Output the [X, Y] coordinate of the center of the cell containing the given text.  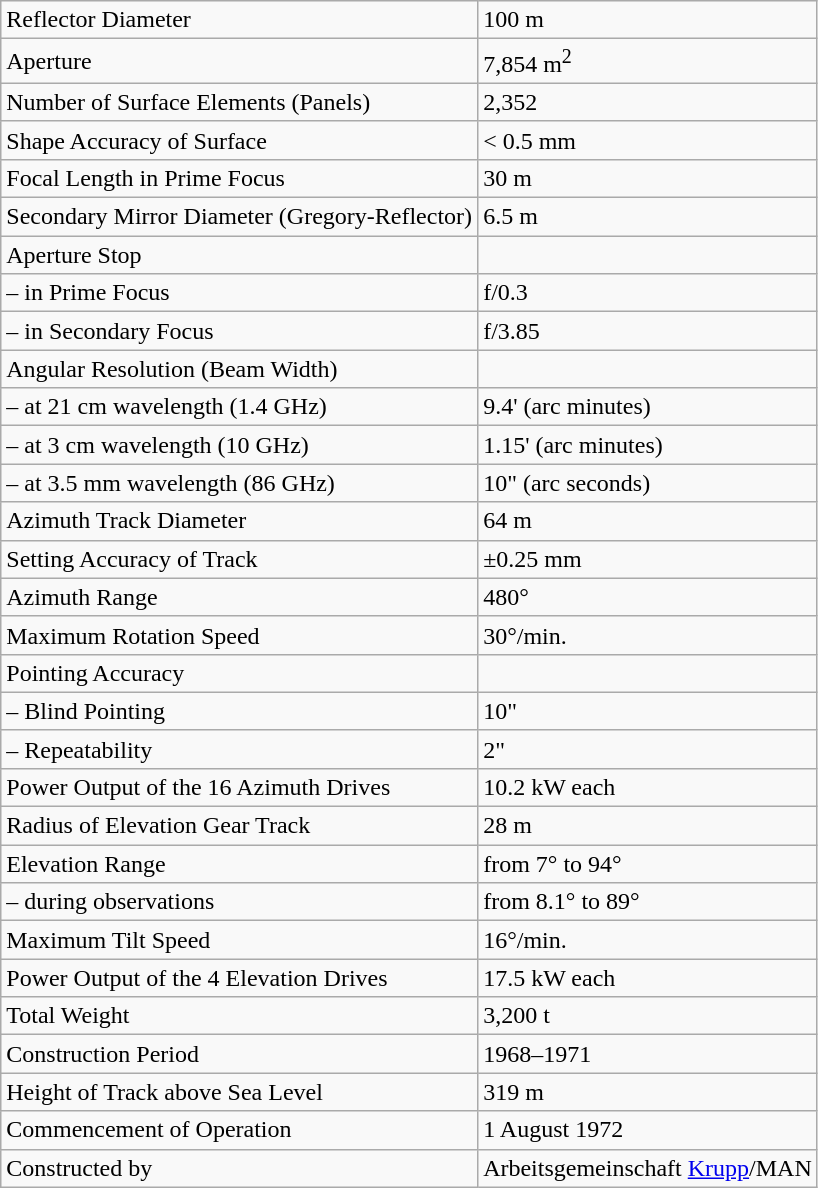
– Repeatability [240, 749]
Number of Surface Elements (Panels) [240, 102]
10.2 kW each [648, 787]
10" (arc seconds) [648, 483]
Elevation Range [240, 864]
< 0.5 mm [648, 140]
Azimuth Range [240, 597]
64 m [648, 521]
Construction Period [240, 1054]
Arbeitsgemeinschaft Krupp/MAN [648, 1168]
Power Output of the 16 Azimuth Drives [240, 787]
Aperture [240, 62]
100 m [648, 20]
10" [648, 711]
1968–1971 [648, 1054]
– Blind Pointing [240, 711]
7,854 m2 [648, 62]
Maximum Tilt Speed [240, 940]
1 August 1972 [648, 1130]
Power Output of the 4 Elevation Drives [240, 978]
f/3.85 [648, 331]
– in Prime Focus [240, 293]
2" [648, 749]
319 m [648, 1092]
480° [648, 597]
16°/min. [648, 940]
Setting Accuracy of Track [240, 559]
Focal Length in Prime Focus [240, 178]
– at 21 cm wavelength (1.4 GHz) [240, 407]
Constructed by [240, 1168]
from 7° to 94° [648, 864]
Maximum Rotation Speed [240, 635]
Height of Track above Sea Level [240, 1092]
9.4' (arc minutes) [648, 407]
30°/min. [648, 635]
– in Secondary Focus [240, 331]
– at 3 cm wavelength (10 GHz) [240, 445]
from 8.1° to 89° [648, 902]
3,200 t [648, 1016]
Radius of Elevation Gear Track [240, 826]
Reflector Diameter [240, 20]
– at 3.5 mm wavelength (86 GHz) [240, 483]
Total Weight [240, 1016]
Secondary Mirror Diameter (Gregory-Reflector) [240, 217]
2,352 [648, 102]
17.5 kW each [648, 978]
Angular Resolution (Beam Width) [240, 369]
1.15' (arc minutes) [648, 445]
Azimuth Track Diameter [240, 521]
28 m [648, 826]
Aperture Stop [240, 255]
6.5 m [648, 217]
– during observations [240, 902]
±0.25 mm [648, 559]
Commencement of Operation [240, 1130]
Pointing Accuracy [240, 673]
Shape Accuracy of Surface [240, 140]
f/0.3 [648, 293]
30 m [648, 178]
